Locate the cell with the specified text and output its [x, y] center coordinate. 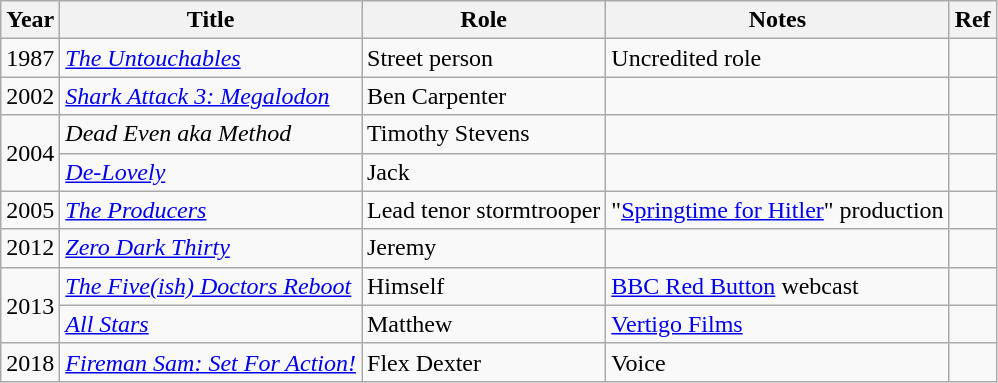
2012 [30, 248]
Lead tenor stormtrooper [484, 210]
2013 [30, 305]
2004 [30, 153]
Uncredited role [778, 58]
Street person [484, 58]
1987 [30, 58]
Ben Carpenter [484, 96]
The Untouchables [211, 58]
Shark Attack 3: Megalodon [211, 96]
Timothy Stevens [484, 134]
Dead Even aka Method [211, 134]
De-Lovely [211, 172]
Role [484, 20]
Fireman Sam: Set For Action! [211, 362]
Title [211, 20]
All Stars [211, 324]
Year [30, 20]
Matthew [484, 324]
Himself [484, 286]
Ref [972, 20]
Jack [484, 172]
2018 [30, 362]
Flex Dexter [484, 362]
The Five(ish) Doctors Reboot [211, 286]
Jeremy [484, 248]
Zero Dark Thirty [211, 248]
Voice [778, 362]
BBC Red Button webcast [778, 286]
Notes [778, 20]
Vertigo Films [778, 324]
The Producers [211, 210]
"Springtime for Hitler" production [778, 210]
2005 [30, 210]
2002 [30, 96]
